Output the [x, y] coordinate of the center of the cell containing the given text.  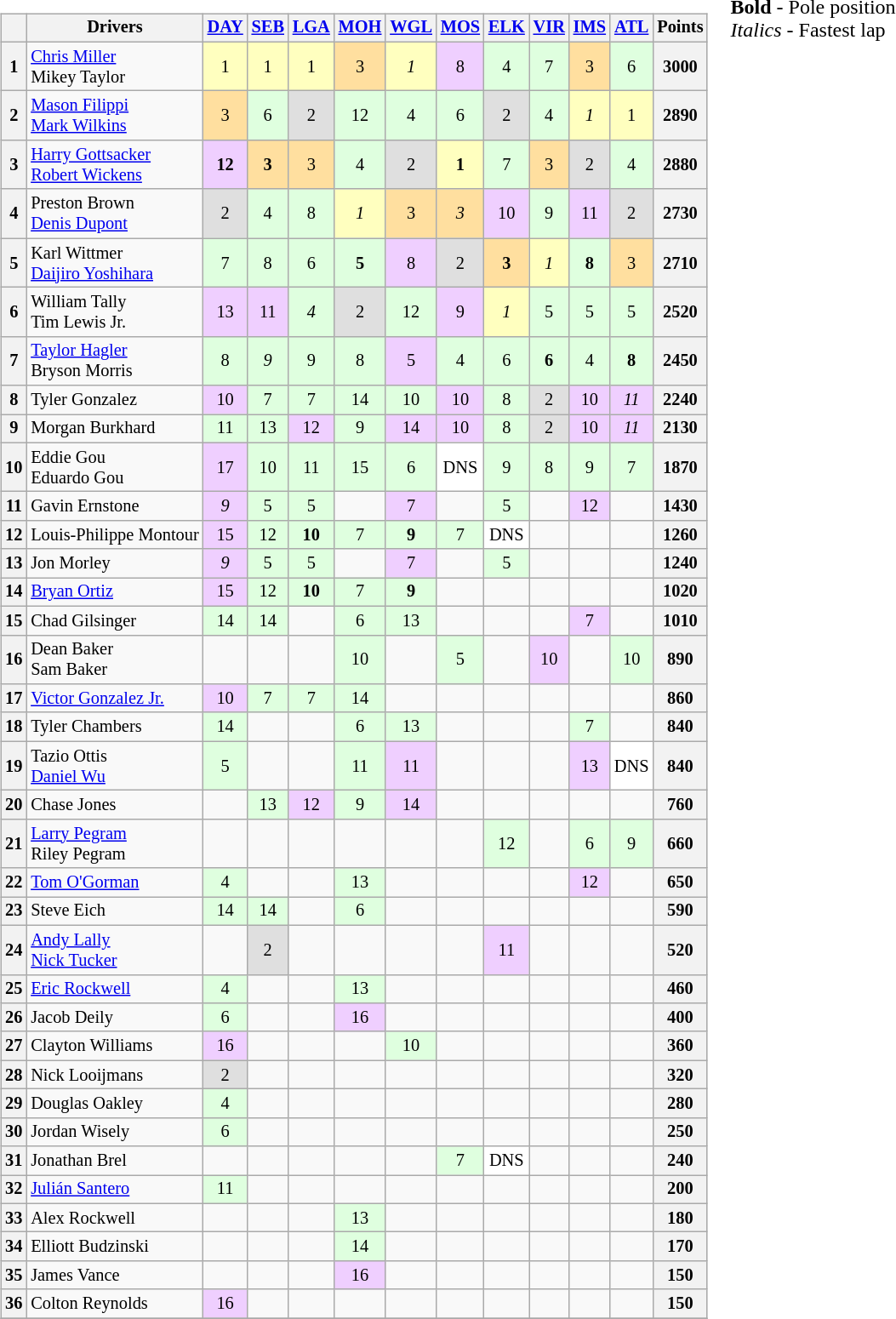
31 [14, 1161]
Eric Rockwell [114, 989]
Jacob Deily [114, 1018]
18 [14, 727]
IMS [590, 28]
22 [14, 882]
Drivers [114, 28]
Tyler Chambers [114, 727]
DAY [225, 28]
Preston Brown Denis Dupont [114, 214]
29 [14, 1104]
180 [680, 1218]
2880 [680, 165]
Mason Filippi Mark Wilkins [114, 116]
26 [14, 1018]
520 [680, 950]
Dean Baker Sam Baker [114, 659]
VIR [550, 28]
2730 [680, 214]
760 [680, 805]
23 [14, 911]
SEB [268, 28]
320 [680, 1075]
Karl Wittmer Daijiro Yoshihara [114, 263]
William Tally Tim Lewis Jr. [114, 312]
Chase Jones [114, 805]
Steve Eich [114, 911]
Tom O'Gorman [114, 882]
860 [680, 699]
MOS [460, 28]
25 [14, 989]
27 [14, 1046]
250 [680, 1132]
Jordan Wisely [114, 1132]
James Vance [114, 1276]
28 [14, 1075]
Victor Gonzalez Jr. [114, 699]
Nick Looijmans [114, 1075]
890 [680, 659]
Elliott Budzinski [114, 1247]
Louis-Philippe Montour [114, 535]
1260 [680, 535]
ATL [631, 28]
19 [14, 766]
170 [680, 1247]
2450 [680, 361]
200 [680, 1190]
1430 [680, 506]
24 [14, 950]
2130 [680, 429]
Harry Gottsacker Robert Wickens [114, 165]
3000 [680, 66]
34 [14, 1247]
460 [680, 989]
2890 [680, 116]
1240 [680, 563]
Eddie Gou Eduardo Gou [114, 467]
Taylor Hagler Bryson Morris [114, 361]
Jon Morley [114, 563]
1010 [680, 620]
Chris Miller Mikey Taylor [114, 66]
ELK [507, 28]
Points [680, 28]
30 [14, 1132]
1020 [680, 592]
Tyler Gonzalez [114, 400]
650 [680, 882]
Chad Gilsinger [114, 620]
Larry Pegram Riley Pegram [114, 843]
280 [680, 1104]
400 [680, 1018]
35 [14, 1276]
2520 [680, 312]
Morgan Burkhard [114, 429]
32 [14, 1190]
MOH [361, 28]
2240 [680, 400]
20 [14, 805]
240 [680, 1161]
Clayton Williams [114, 1046]
Douglas Oakley [114, 1104]
Gavin Ernstone [114, 506]
Andy Lally Nick Tucker [114, 950]
33 [14, 1218]
2710 [680, 263]
36 [14, 1304]
Bryan Ortiz [114, 592]
Julián Santero [114, 1190]
Jonathan Brel [114, 1161]
Alex Rockwell [114, 1218]
WGL [411, 28]
360 [680, 1046]
660 [680, 843]
21 [14, 843]
1870 [680, 467]
Colton Reynolds [114, 1304]
590 [680, 911]
Tazio Ottis Daniel Wu [114, 766]
LGA [311, 28]
